Scan for the cell matching the given text and deliver its [X, Y] coordinate at center. 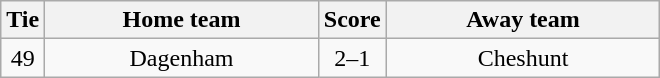
Home team [182, 20]
Score [352, 20]
Cheshunt [523, 58]
2–1 [352, 58]
Tie [23, 20]
Dagenham [182, 58]
49 [23, 58]
Away team [523, 20]
